Detect which cell encompasses the target text, then output its (x, y) center coordinate. 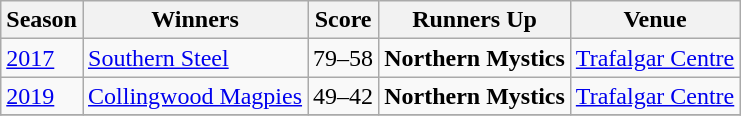
2017 (42, 58)
Season (42, 20)
Southern Steel (194, 58)
Winners (194, 20)
Runners Up (475, 20)
49–42 (344, 96)
79–58 (344, 58)
Score (344, 20)
Venue (654, 20)
Collingwood Magpies (194, 96)
2019 (42, 96)
